Find where the given text appears and provide that cell's center as (x, y) coordinate. 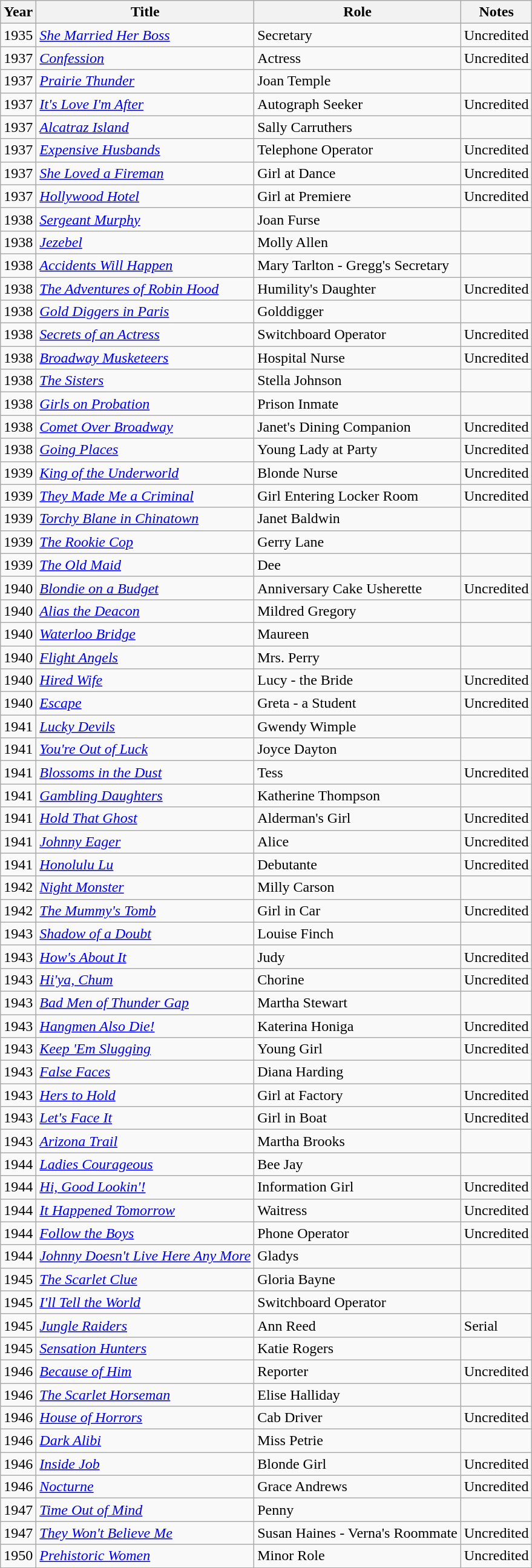
Gladys (358, 1256)
Blondie on a Budget (145, 588)
It Happened Tomorrow (145, 1210)
Hi'ya, Chum (145, 980)
Grace Andrews (358, 1487)
Judy (358, 957)
Young Lady at Party (358, 450)
The Adventures of Robin Hood (145, 289)
Girl in Car (358, 911)
Title (145, 12)
Gold Diggers in Paris (145, 312)
Let's Face It (145, 1118)
Night Monster (145, 888)
Janet Baldwin (358, 519)
The Old Maid (145, 565)
Joan Furse (358, 219)
King of the Underworld (145, 473)
Cab Driver (358, 1418)
How's About It (145, 957)
I'll Tell the World (145, 1302)
Milly Carson (358, 888)
Humility's Daughter (358, 289)
Blonde Girl (358, 1464)
Notes (496, 12)
Alias the Deacon (145, 611)
Bad Men of Thunder Gap (145, 1003)
Expensive Husbands (145, 150)
Susan Haines - Verna's Roommate (358, 1533)
They Won't Believe Me (145, 1533)
They Made Me a Criminal (145, 496)
Hold That Ghost (145, 819)
Shadow of a Doubt (145, 934)
The Mummy's Tomb (145, 911)
The Sisters (145, 381)
Katherine Thompson (358, 796)
Anniversary Cake Usherette (358, 588)
Gambling Daughters (145, 796)
Chorine (358, 980)
Accidents Will Happen (145, 265)
Escape (145, 703)
Girl at Premiere (358, 196)
She Married Her Boss (145, 35)
Elise Halliday (358, 1394)
Because of Him (145, 1371)
Sally Carruthers (358, 127)
Sergeant Murphy (145, 219)
Martha Brooks (358, 1141)
Confession (145, 58)
Jezebel (145, 242)
Keep 'Em Slugging (145, 1049)
Follow the Boys (145, 1233)
The Scarlet Clue (145, 1279)
Joan Temple (358, 81)
It's Love I'm After (145, 104)
Johnny Doesn't Live Here Any More (145, 1256)
1950 (18, 1556)
Johnny Eager (145, 842)
Hired Wife (145, 680)
Girl Entering Locker Room (358, 496)
Gloria Bayne (358, 1279)
Secretary (358, 35)
False Faces (145, 1072)
Alcatraz Island (145, 127)
Lucky Devils (145, 726)
Honolulu Lu (145, 865)
Miss Petrie (358, 1441)
1935 (18, 35)
Going Places (145, 450)
Prehistoric Women (145, 1556)
Lucy - the Bride (358, 680)
Girl in Boat (358, 1118)
Molly Allen (358, 242)
Blonde Nurse (358, 473)
Maureen (358, 634)
Diana Harding (358, 1072)
Janet's Dining Companion (358, 427)
Actress (358, 58)
The Rookie Cop (145, 542)
Minor Role (358, 1556)
Katerina Honiga (358, 1026)
Waterloo Bridge (145, 634)
Bee Jay (358, 1164)
Gerry Lane (358, 542)
Ladies Courageous (145, 1164)
Stella Johnson (358, 381)
Girl at Factory (358, 1095)
Gwendy Wimple (358, 726)
Year (18, 12)
Katie Rogers (358, 1348)
Louise Finch (358, 934)
Dark Alibi (145, 1441)
Girl at Dance (358, 173)
Martha Stewart (358, 1003)
Broadway Musketeers (145, 358)
Secrets of an Actress (145, 335)
Golddigger (358, 312)
Torchy Blane in Chinatown (145, 519)
Waitress (358, 1210)
House of Horrors (145, 1418)
Arizona Trail (145, 1141)
Comet Over Broadway (145, 427)
Alice (358, 842)
Dee (358, 565)
Mrs. Perry (358, 657)
Serial (496, 1325)
Inside Job (145, 1464)
Prison Inmate (358, 404)
Blossoms in the Dust (145, 772)
Phone Operator (358, 1233)
Mildred Gregory (358, 611)
Young Girl (358, 1049)
Jungle Raiders (145, 1325)
Prairie Thunder (145, 81)
The Scarlet Horseman (145, 1394)
Nocturne (145, 1487)
You're Out of Luck (145, 749)
Girls on Probation (145, 404)
Autograph Seeker (358, 104)
Flight Angels (145, 657)
Time Out of Mind (145, 1510)
Alderman's Girl (358, 819)
Hollywood Hotel (145, 196)
Ann Reed (358, 1325)
Debutante (358, 865)
Penny (358, 1510)
Role (358, 12)
Information Girl (358, 1187)
Mary Tarlton - Gregg's Secretary (358, 265)
Hospital Nurse (358, 358)
Telephone Operator (358, 150)
Sensation Hunters (145, 1348)
Tess (358, 772)
Hers to Hold (145, 1095)
Hangmen Also Die! (145, 1026)
Greta - a Student (358, 703)
Hi, Good Lookin'! (145, 1187)
Reporter (358, 1371)
Joyce Dayton (358, 749)
She Loved a Fireman (145, 173)
